Detect which cell encompasses the target text, then output its [X, Y] center coordinate. 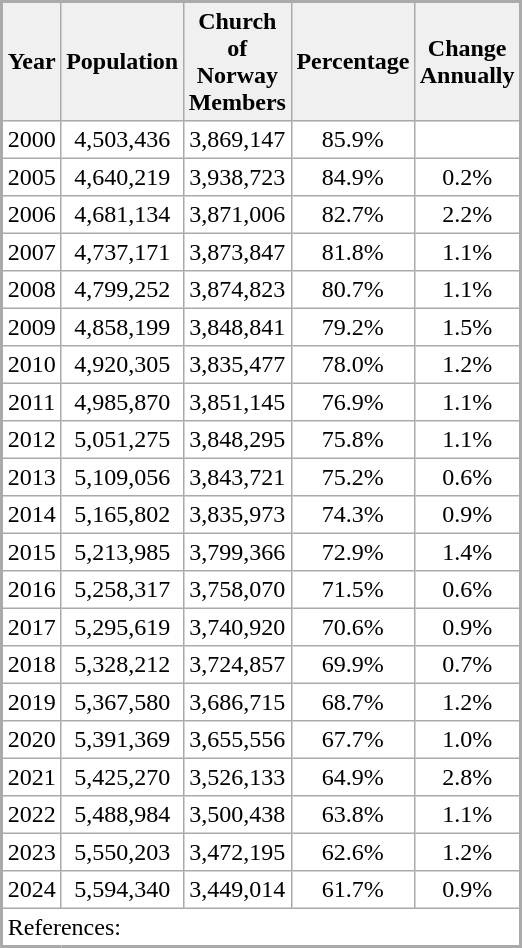
80.7% [352, 290]
1.4% [468, 552]
5,425,270 [122, 777]
5,550,203 [122, 852]
Change Annually [468, 62]
1.5% [468, 327]
61.7% [352, 890]
Year [32, 62]
2015 [32, 552]
3,724,857 [237, 665]
2014 [32, 515]
2005 [32, 177]
5,258,317 [122, 590]
4,920,305 [122, 365]
5,109,056 [122, 477]
79.2% [352, 327]
3,874,823 [237, 290]
84.9% [352, 177]
2016 [32, 590]
References: [262, 927]
4,503,436 [122, 140]
5,488,984 [122, 815]
4,858,199 [122, 327]
3,835,973 [237, 515]
3,655,556 [237, 740]
3,758,070 [237, 590]
70.6% [352, 627]
2011 [32, 402]
2.8% [468, 777]
67.7% [352, 740]
2006 [32, 215]
68.7% [352, 702]
3,848,841 [237, 327]
5,051,275 [122, 440]
3,869,147 [237, 140]
4,640,219 [122, 177]
2017 [32, 627]
3,740,920 [237, 627]
64.9% [352, 777]
3,686,715 [237, 702]
1.0% [468, 740]
2010 [32, 365]
2020 [32, 740]
4,681,134 [122, 215]
63.8% [352, 815]
3,848,295 [237, 440]
Population [122, 62]
4,985,870 [122, 402]
2008 [32, 290]
2007 [32, 252]
4,799,252 [122, 290]
3,871,006 [237, 215]
5,367,580 [122, 702]
3,835,477 [237, 365]
82.7% [352, 215]
2021 [32, 777]
2023 [32, 852]
0.7% [468, 665]
2000 [32, 140]
3,938,723 [237, 177]
2018 [32, 665]
2.2% [468, 215]
Percentage [352, 62]
78.0% [352, 365]
3,851,145 [237, 402]
3,449,014 [237, 890]
71.5% [352, 590]
2019 [32, 702]
69.9% [352, 665]
2024 [32, 890]
2022 [32, 815]
2009 [32, 327]
62.6% [352, 852]
5,328,212 [122, 665]
3,873,847 [237, 252]
2012 [32, 440]
3,472,195 [237, 852]
5,213,985 [122, 552]
5,165,802 [122, 515]
72.9% [352, 552]
0.2% [468, 177]
3,843,721 [237, 477]
5,391,369 [122, 740]
5,594,340 [122, 890]
75.2% [352, 477]
3,500,438 [237, 815]
74.3% [352, 515]
4,737,171 [122, 252]
5,295,619 [122, 627]
81.8% [352, 252]
3,799,366 [237, 552]
2013 [32, 477]
Church of Norway Members [237, 62]
85.9% [352, 140]
75.8% [352, 440]
76.9% [352, 402]
3,526,133 [237, 777]
